Locate the cell with the specified text and output its [X, Y] center coordinate. 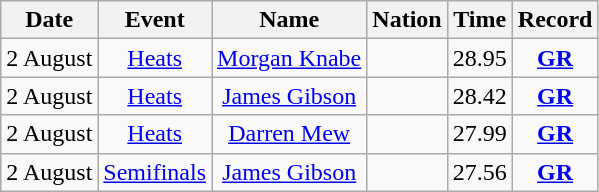
Name [290, 20]
28.95 [480, 58]
Morgan Knabe [290, 58]
28.42 [480, 96]
Date [50, 20]
27.56 [480, 172]
Event [155, 20]
27.99 [480, 134]
Semifinals [155, 172]
Nation [407, 20]
Time [480, 20]
Record [555, 20]
Darren Mew [290, 134]
